Extract the (X, Y) coordinate from the center of the cell holding the provided text.  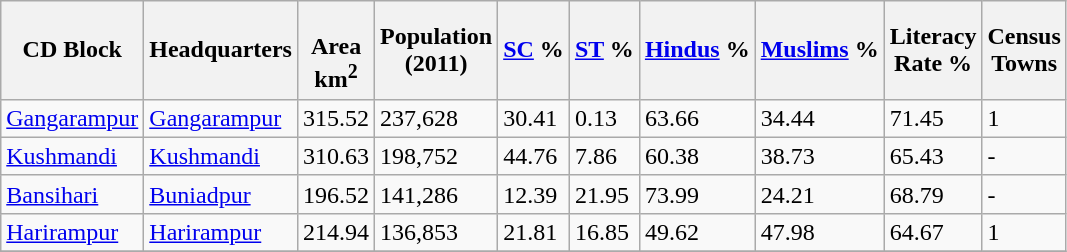
Headquarters (221, 50)
Bansihari (72, 194)
CensusTowns (1024, 50)
49.62 (697, 232)
Buniadpur (221, 194)
Areakm2 (336, 50)
0.13 (604, 118)
214.94 (336, 232)
44.76 (534, 156)
71.45 (933, 118)
315.52 (336, 118)
7.86 (604, 156)
64.67 (933, 232)
CD Block (72, 50)
73.99 (697, 194)
24.21 (820, 194)
34.44 (820, 118)
237,628 (436, 118)
68.79 (933, 194)
136,853 (436, 232)
196.52 (336, 194)
Literacy Rate % (933, 50)
310.63 (336, 156)
21.95 (604, 194)
12.39 (534, 194)
SC % (534, 50)
63.66 (697, 118)
Hindus % (697, 50)
Population(2011) (436, 50)
21.81 (534, 232)
198,752 (436, 156)
38.73 (820, 156)
Muslims % (820, 50)
30.41 (534, 118)
16.85 (604, 232)
141,286 (436, 194)
60.38 (697, 156)
ST % (604, 50)
65.43 (933, 156)
47.98 (820, 232)
